For the text-containing cell, return its midpoint in [x, y] coordinate format. 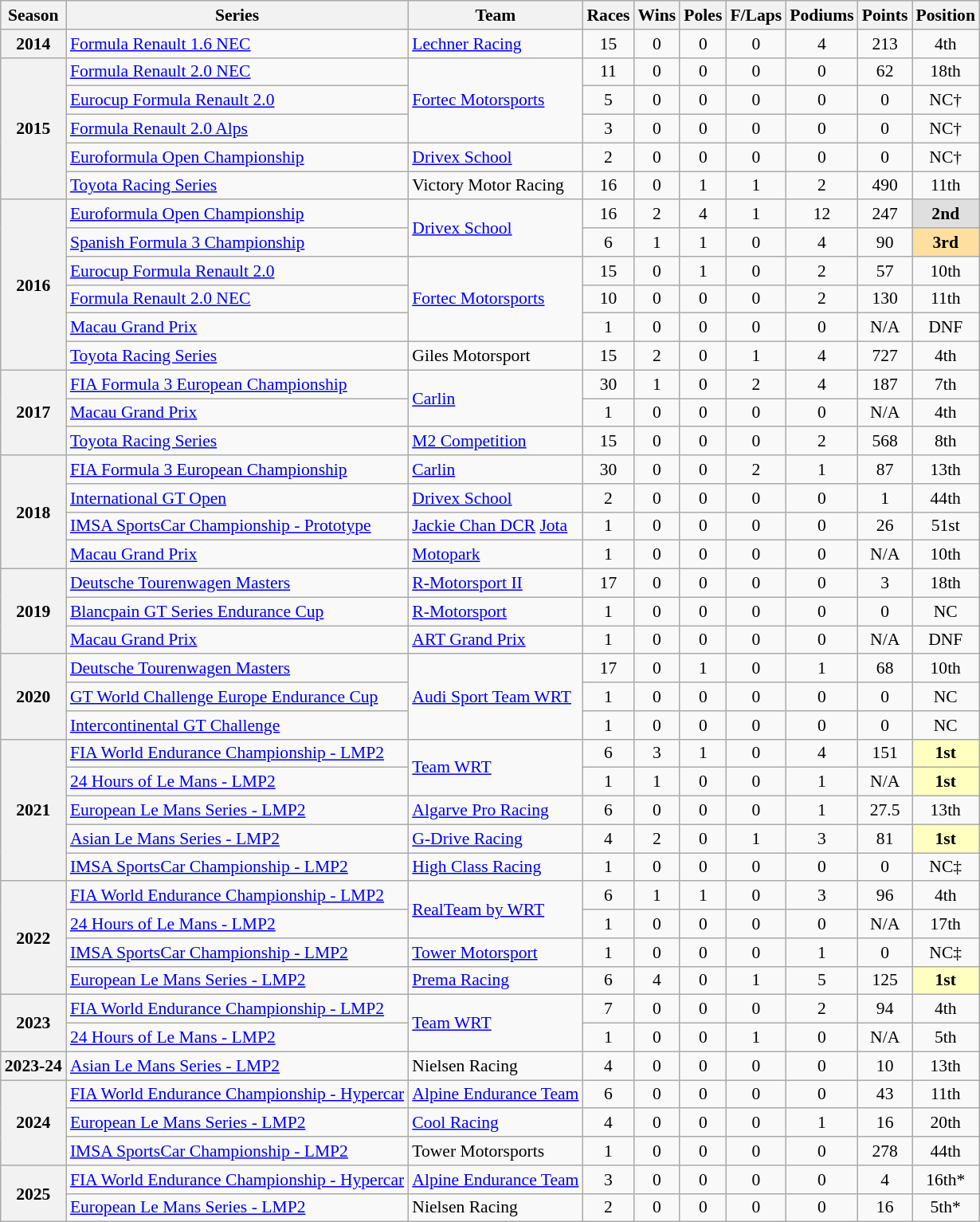
RealTeam by WRT [496, 910]
3rd [945, 242]
Team [496, 15]
R-Motorsport [496, 611]
Series [237, 15]
GT World Challenge Europe Endurance Cup [237, 697]
2024 [33, 1122]
R-Motorsport II [496, 583]
Cool Racing [496, 1123]
ART Grand Prix [496, 640]
IMSA SportsCar Championship - Prototype [237, 526]
Jackie Chan DCR Jota [496, 526]
Formula Renault 2.0 Alps [237, 129]
Position [945, 15]
2020 [33, 697]
87 [885, 470]
2014 [33, 44]
Motopark [496, 555]
62 [885, 72]
2018 [33, 512]
7 [608, 1009]
Spanish Formula 3 Championship [237, 242]
125 [885, 980]
43 [885, 1094]
26 [885, 526]
8th [945, 442]
68 [885, 669]
Podiums [822, 15]
Poles [703, 15]
17th [945, 924]
F/Laps [755, 15]
568 [885, 442]
2023 [33, 1024]
57 [885, 271]
94 [885, 1009]
7th [945, 384]
2016 [33, 285]
2025 [33, 1194]
Season [33, 15]
187 [885, 384]
2nd [945, 214]
Wins [657, 15]
81 [885, 839]
Formula Renault 1.6 NEC [237, 44]
Intercontinental GT Challenge [237, 725]
Tower Motorsports [496, 1151]
M2 Competition [496, 442]
20th [945, 1123]
130 [885, 299]
G-Drive Racing [496, 839]
Tower Motorsport [496, 953]
2017 [33, 413]
27.5 [885, 811]
2015 [33, 128]
5th* [945, 1208]
151 [885, 753]
Audi Sport Team WRT [496, 697]
2023-24 [33, 1066]
278 [885, 1151]
Blancpain GT Series Endurance Cup [237, 611]
Points [885, 15]
5th [945, 1038]
Victory Motor Racing [496, 186]
16th* [945, 1180]
Algarve Pro Racing [496, 811]
2019 [33, 612]
213 [885, 44]
247 [885, 214]
51st [945, 526]
2022 [33, 938]
Races [608, 15]
High Class Racing [496, 867]
12 [822, 214]
Lechner Racing [496, 44]
96 [885, 896]
11 [608, 72]
490 [885, 186]
Giles Motorsport [496, 356]
90 [885, 242]
International GT Open [237, 498]
727 [885, 356]
Prema Racing [496, 980]
2021 [33, 810]
